Locate the cell with the specified text and output its [x, y] center coordinate. 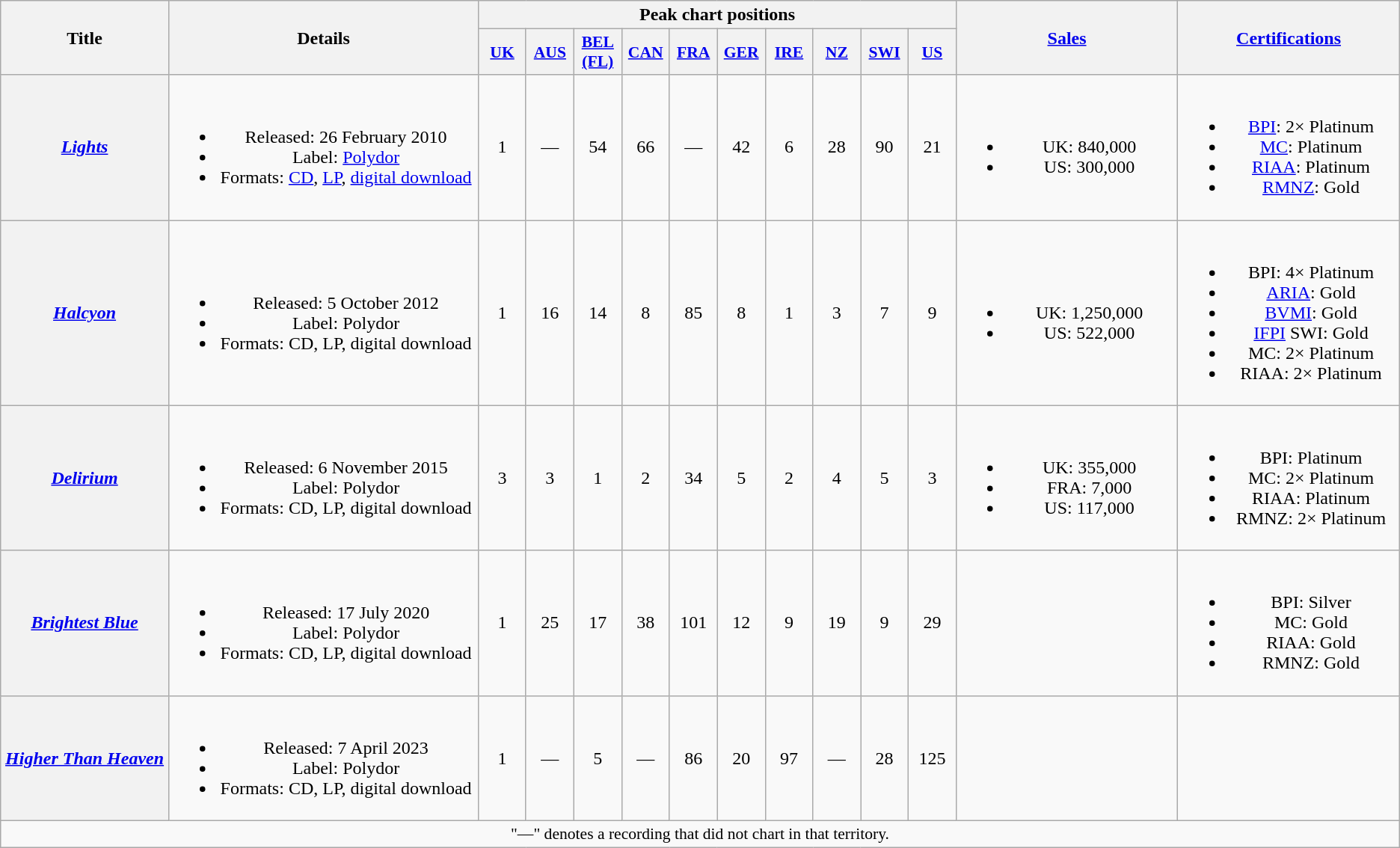
GER [741, 52]
Sales [1066, 37]
85 [693, 313]
Delirium [85, 478]
86 [693, 758]
29 [933, 623]
Certifications [1289, 37]
Released: 7 April 2023Label: PolydorFormats: CD, LP, digital download [323, 758]
7 [885, 313]
25 [550, 623]
BPI: 4× PlatinumARIA: GoldBVMI: GoldIFPI SWI: GoldMC: 2× PlatinumRIAA: 2× Platinum [1289, 313]
Brightest Blue [85, 623]
Halcyon [85, 313]
CAN [645, 52]
UK: 355,000FRA: 7,000US: 117,000 [1066, 478]
66 [645, 147]
38 [645, 623]
Higher Than Heaven [85, 758]
Peak chart positions [718, 15]
SWI [885, 52]
16 [550, 313]
UK: 840,000US: 300,000 [1066, 147]
17 [598, 623]
101 [693, 623]
4 [837, 478]
IRE [789, 52]
Title [85, 37]
90 [885, 147]
Lights [85, 147]
Released: 6 November 2015Label: PolydorFormats: CD, LP, digital download [323, 478]
FRA [693, 52]
Details [323, 37]
19 [837, 623]
Released: 5 October 2012Label: PolydorFormats: CD, LP, digital download [323, 313]
BPI: PlatinumMC: 2× PlatinumRIAA: PlatinumRMNZ: 2× Platinum [1289, 478]
UK: 1,250,000US: 522,000 [1066, 313]
54 [598, 147]
34 [693, 478]
US [933, 52]
6 [789, 147]
42 [741, 147]
125 [933, 758]
21 [933, 147]
20 [741, 758]
UK [503, 52]
12 [741, 623]
BPI: 2× PlatinumMC: PlatinumRIAA: PlatinumRMNZ: Gold [1289, 147]
Released: 17 July 2020Label: PolydorFormats: CD, LP, digital download [323, 623]
NZ [837, 52]
BPI: SilverMC: GoldRIAA: GoldRMNZ: Gold [1289, 623]
AUS [550, 52]
Released: 26 February 2010Label: PolydorFormats: CD, LP, digital download [323, 147]
14 [598, 313]
"—" denotes a recording that did not chart in that territory. [700, 834]
BEL(FL) [598, 52]
97 [789, 758]
